Capture the cell that displays the provided text and extract its [x, y] central coordinate. 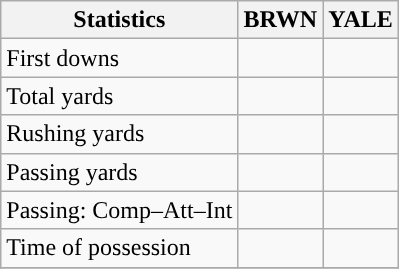
Rushing yards [120, 134]
BRWN [280, 20]
Total yards [120, 96]
Passing yards [120, 172]
Statistics [120, 20]
Passing: Comp–Att–Int [120, 210]
First downs [120, 58]
YALE [361, 20]
Time of possession [120, 248]
